Determine the (x, y) coordinate at the center of the cell enclosing the given text.  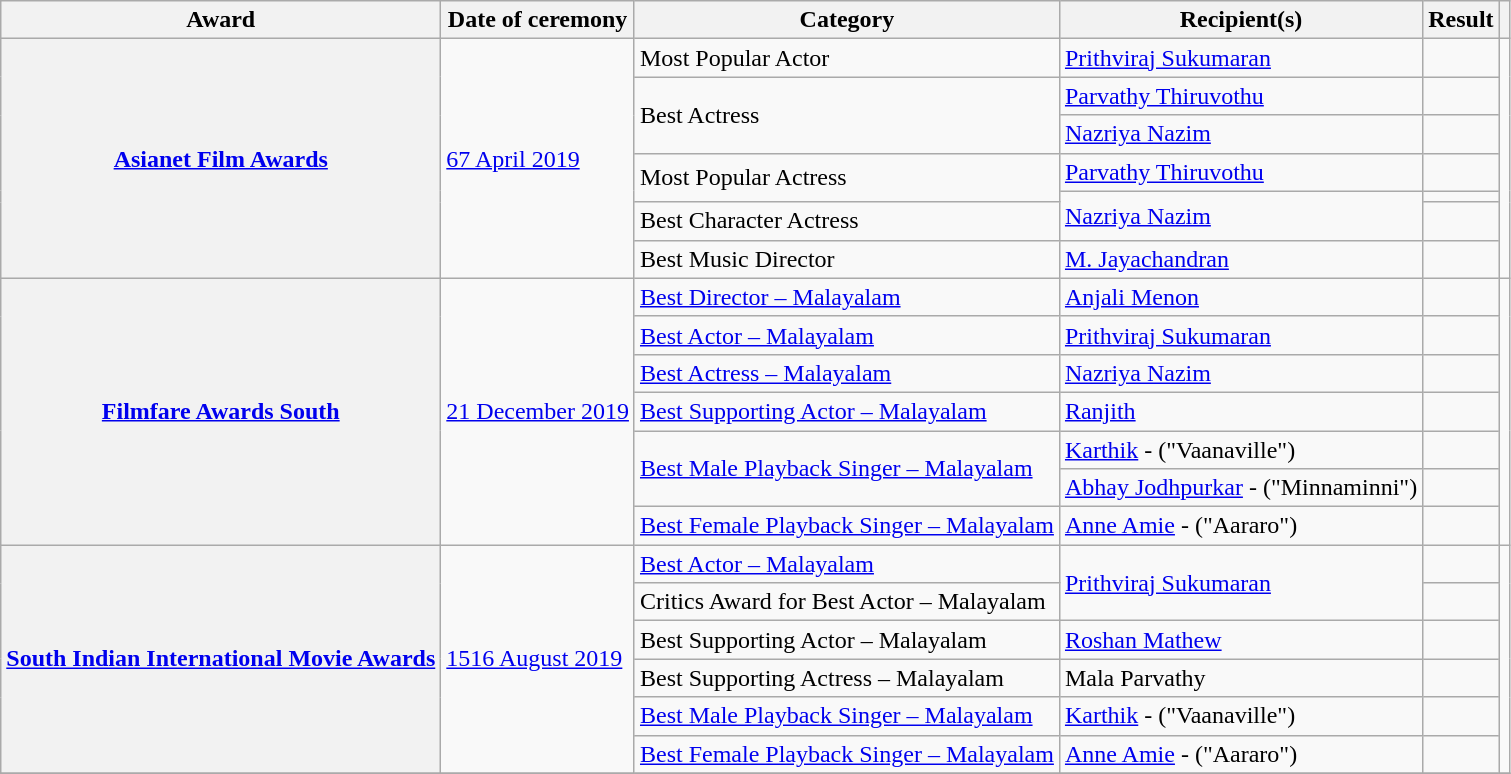
Abhay Jodhpurkar - ("Minnaminni") (1240, 488)
Recipient(s) (1240, 20)
Best Actress – Malayalam (846, 373)
Roshan Mathew (1240, 640)
Best Actress (846, 115)
Best Music Director (846, 259)
Ranjith (1240, 411)
Critics Award for Best Actor – Malayalam (846, 602)
Mala Parvathy (1240, 678)
M. Jayachandran (1240, 259)
Category (846, 20)
Award (221, 20)
Best Director – Malayalam (846, 297)
Result (1461, 20)
Asianet Film Awards (221, 158)
21 December 2019 (538, 411)
67 April 2019 (538, 158)
Filmfare Awards South (221, 411)
Best Character Actress (846, 221)
Anjali Menon (1240, 297)
Most Popular Actor (846, 58)
1516 August 2019 (538, 659)
Most Popular Actress (846, 178)
Date of ceremony (538, 20)
South Indian International Movie Awards (221, 659)
Best Supporting Actress – Malayalam (846, 678)
